Determine the [x, y] coordinate at the center of the cell enclosing the given text.  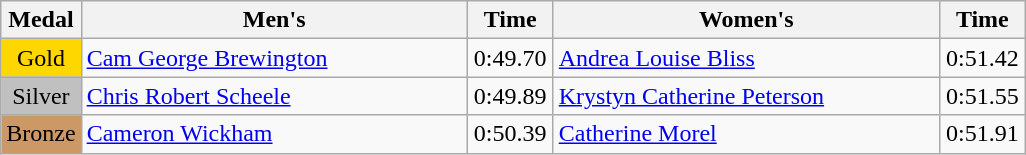
Silver [41, 96]
Bronze [41, 134]
Catherine Morel [746, 134]
Cam George Brewington [274, 58]
Cameron Wickham [274, 134]
0:51.91 [982, 134]
0:51.42 [982, 58]
0:49.89 [510, 96]
0:51.55 [982, 96]
Gold [41, 58]
0:50.39 [510, 134]
Andrea Louise Bliss [746, 58]
0:49.70 [510, 58]
Medal [41, 20]
Krystyn Catherine Peterson [746, 96]
Men's [274, 20]
Chris Robert Scheele [274, 96]
Women's [746, 20]
